Provide the [X, Y] coordinate of the cell's center where the given text is located.  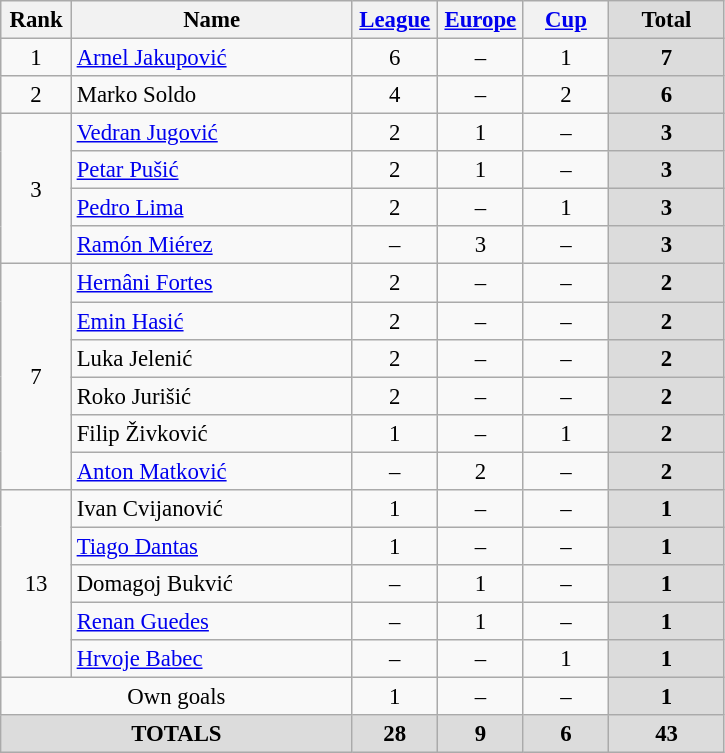
Anton Matković [212, 471]
League [395, 20]
4 [395, 95]
Roko Jurišić [212, 396]
Domagoj Bukvić [212, 584]
Renan Guedes [212, 621]
Vedran Jugović [212, 133]
Filip Živković [212, 433]
Europe [481, 20]
Cup [566, 20]
Name [212, 20]
Ivan Cvijanović [212, 509]
9 [481, 734]
TOTALS [176, 734]
Tiago Dantas [212, 546]
Emin Hasić [212, 321]
Ramón Miérez [212, 245]
Luka Jelenić [212, 358]
Hernâni Fortes [212, 283]
Pedro Lima [212, 208]
Own goals [176, 697]
Rank [36, 20]
Marko Soldo [212, 95]
Total [667, 20]
Hrvoje Babec [212, 659]
Petar Pušić [212, 170]
28 [395, 734]
43 [667, 734]
Arnel Jakupović [212, 58]
13 [36, 584]
